Find where the given text appears and provide that cell's center as [X, Y] coordinate. 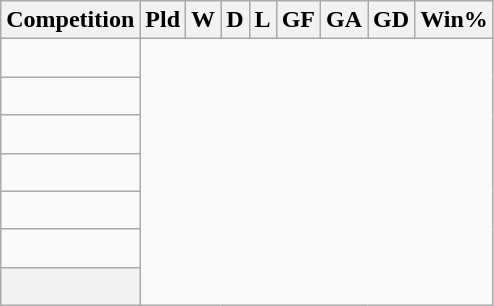
GF [298, 20]
Pld [163, 20]
GD [392, 20]
Competition [70, 20]
L [262, 20]
D [235, 20]
W [204, 20]
GA [344, 20]
Win% [454, 20]
